Output the (X, Y) coordinate of the center of the cell containing the given text.  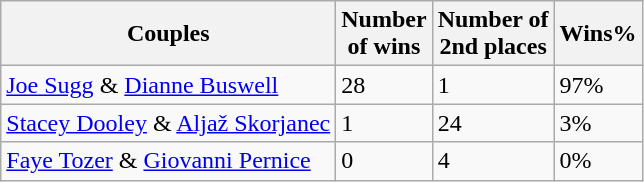
Couples (168, 34)
Joe Sugg & Dianne Buswell (168, 85)
Number of2nd places (493, 34)
Faye Tozer & Giovanni Pernice (168, 161)
24 (493, 123)
0 (384, 161)
97% (598, 85)
28 (384, 85)
Numberof wins (384, 34)
Stacey Dooley & Aljaž Skorjanec (168, 123)
0% (598, 161)
Wins% (598, 34)
3% (598, 123)
4 (493, 161)
